Determine the (x, y) coordinate at the center of the cell enclosing the given text.  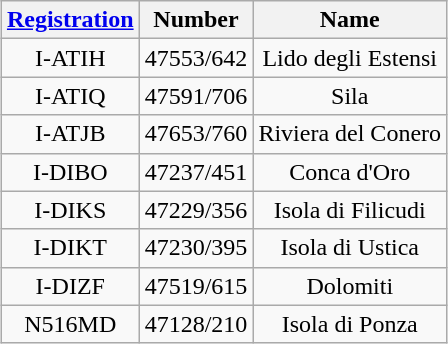
47229/356 (196, 210)
I-ATIH (70, 58)
47237/451 (196, 172)
Isola di Filicudi (350, 210)
47653/760 (196, 134)
Sila (350, 96)
I-DIKT (70, 248)
47591/706 (196, 96)
I-ATIQ (70, 96)
I-DIBO (70, 172)
Isola di Ustica (350, 248)
Number (196, 20)
Registration (70, 20)
Dolomiti (350, 286)
Riviera del Conero (350, 134)
I-DIZF (70, 286)
47128/210 (196, 324)
N516MD (70, 324)
47553/642 (196, 58)
Isola di Ponza (350, 324)
47519/615 (196, 286)
47230/395 (196, 248)
Conca d'Oro (350, 172)
Lido degli Estensi (350, 58)
I-ATJB (70, 134)
Name (350, 20)
I-DIKS (70, 210)
